Determine the [x, y] coordinate at the center of the cell enclosing the given text.  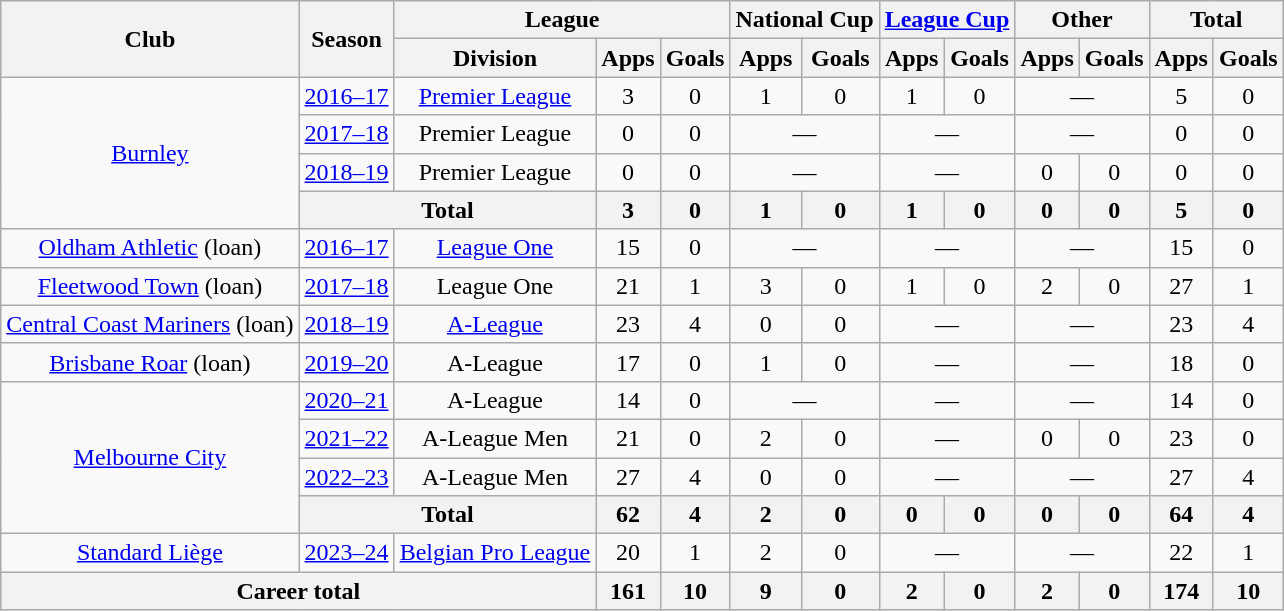
64 [1181, 515]
Standard Liège [150, 553]
18 [1181, 362]
62 [628, 515]
Belgian Pro League [495, 553]
2020–21 [346, 400]
Melbourne City [150, 457]
22 [1181, 553]
2021–22 [346, 438]
League [562, 20]
2022–23 [346, 477]
Other [1082, 20]
Club [150, 39]
Fleetwood Town (loan) [150, 286]
Oldham Athletic (loan) [150, 248]
9 [766, 591]
20 [628, 553]
League Cup [947, 20]
2019–20 [346, 362]
Brisbane Roar (loan) [150, 362]
Burnley [150, 153]
Season [346, 39]
2023–24 [346, 553]
174 [1181, 591]
Central Coast Mariners (loan) [150, 324]
17 [628, 362]
Career total [298, 591]
Division [495, 58]
National Cup [804, 20]
161 [628, 591]
